Search for the cell housing the specified text and yield its [X, Y] center coordinate. 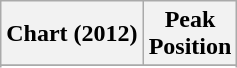
Chart (2012) [72, 34]
PeakPosition [190, 34]
